For the text-containing cell, return its midpoint in [x, y] coordinate format. 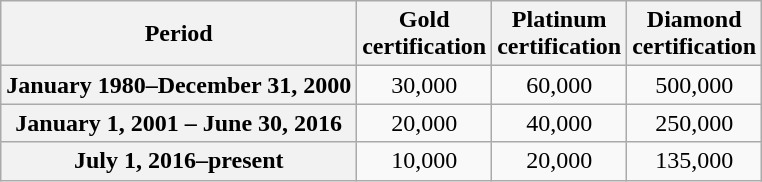
January 1, 2001 – June 30, 2016 [179, 123]
Period [179, 34]
250,000 [694, 123]
60,000 [560, 85]
135,000 [694, 161]
Goldcertification [424, 34]
10,000 [424, 161]
January 1980–December 31, 2000 [179, 85]
40,000 [560, 123]
Diamondcertification [694, 34]
30,000 [424, 85]
July 1, 2016–present [179, 161]
Platinumcertification [560, 34]
500,000 [694, 85]
